For the text-containing cell, return its midpoint in [x, y] coordinate format. 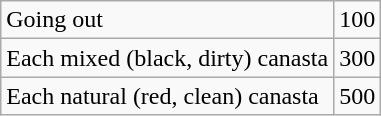
Each mixed (black, dirty) canasta [168, 58]
300 [358, 58]
Going out [168, 20]
Each natural (red, clean) canasta [168, 96]
100 [358, 20]
500 [358, 96]
